Return (x, y) of the center of cell containing provided text 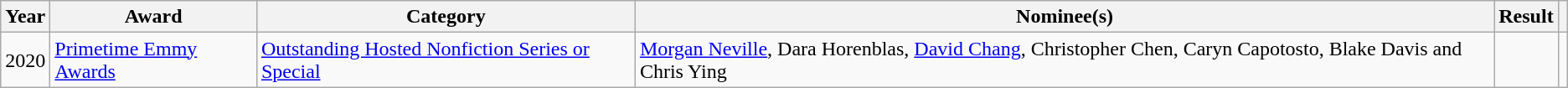
Award (154, 17)
Result (1526, 17)
Primetime Emmy Awards (154, 60)
Outstanding Hosted Nonfiction Series or Special (446, 60)
Year (25, 17)
Category (446, 17)
Nominee(s) (1064, 17)
2020 (25, 60)
Morgan Neville, Dara Horenblas, David Chang, Christopher Chen, Caryn Capotosto, Blake Davis and Chris Ying (1064, 60)
